Find where the given text appears and provide that cell's center as (x, y) coordinate. 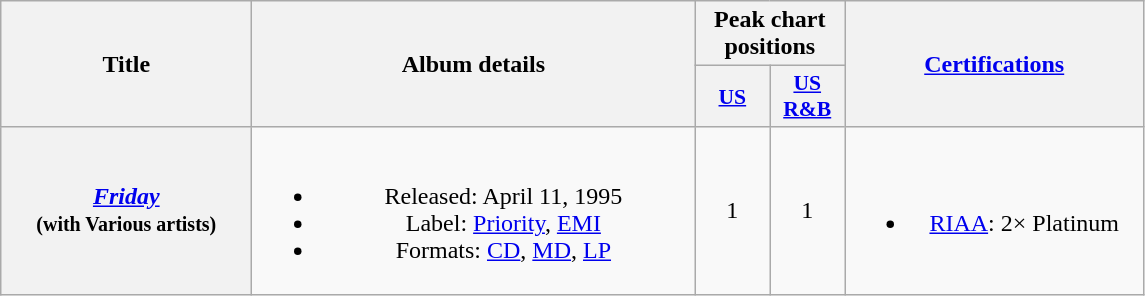
US (732, 96)
Certifications (994, 64)
US R&B (808, 96)
Friday(with Various artists) (126, 210)
Released: April 11, 1995Label: Priority, EMIFormats: CD, MD, LP (474, 210)
Album details (474, 64)
RIAA: 2× Platinum (994, 210)
Title (126, 64)
Peak chart positions (770, 34)
